Locate the cell with the specified text and output its [X, Y] center coordinate. 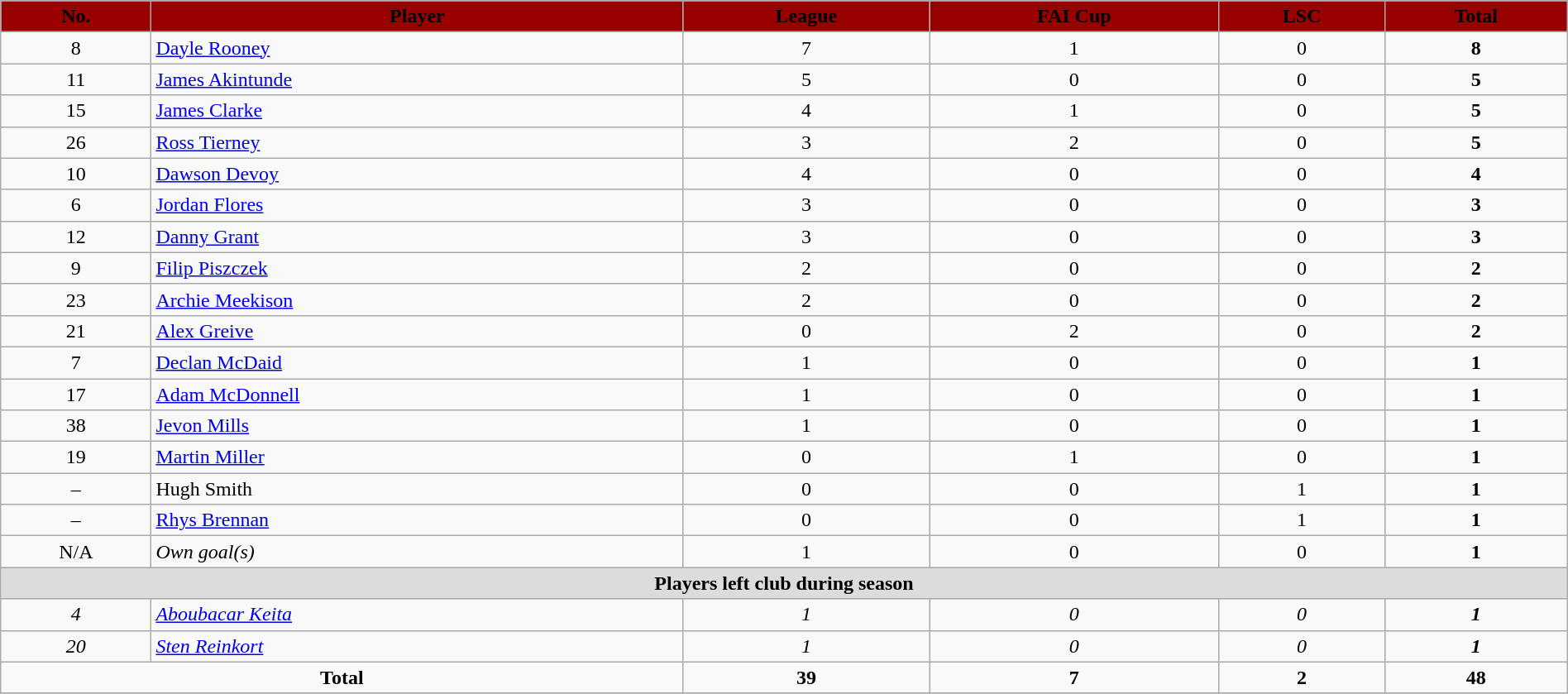
11 [76, 79]
Player [417, 17]
10 [76, 174]
Archie Meekison [417, 299]
Jevon Mills [417, 426]
23 [76, 299]
38 [76, 426]
Dayle Rooney [417, 48]
6 [76, 205]
Martin Miller [417, 457]
Danny Grant [417, 237]
48 [1475, 677]
No. [76, 17]
League [806, 17]
39 [806, 677]
LSC [1302, 17]
Aboubacar Keita [417, 615]
Alex Greive [417, 331]
FAI Cup [1074, 17]
Adam McDonnell [417, 395]
James Clarke [417, 111]
20 [76, 646]
Dawson Devoy [417, 174]
Players left club during season [784, 583]
Rhys Brennan [417, 520]
Own goal(s) [417, 552]
Jordan Flores [417, 205]
Filip Piszczek [417, 268]
15 [76, 111]
21 [76, 331]
N/A [76, 552]
Hugh Smith [417, 489]
Declan McDaid [417, 362]
James Akintunde [417, 79]
12 [76, 237]
26 [76, 142]
19 [76, 457]
Ross Tierney [417, 142]
17 [76, 395]
9 [76, 268]
Sten Reinkort [417, 646]
